Capture the cell that displays the provided text and extract its (X, Y) central coordinate. 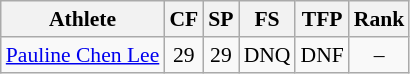
– (380, 55)
TFP (322, 19)
Pauline Chen Lee (83, 55)
FS (268, 19)
DNQ (268, 55)
SP (220, 19)
CF (184, 19)
Athlete (83, 19)
DNF (322, 55)
Rank (380, 19)
